Extract the (x, y) coordinate from the center of the cell holding the provided text.  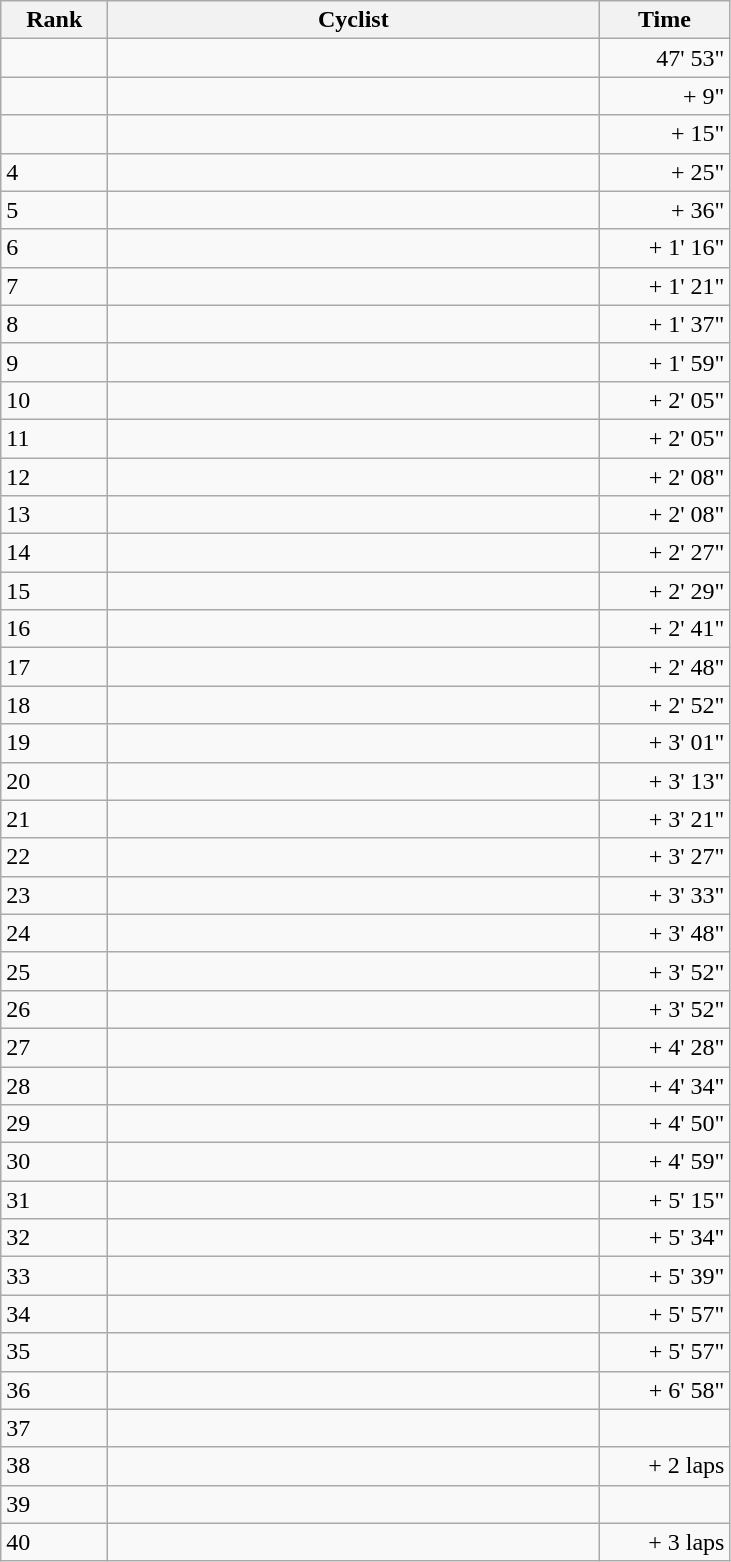
19 (54, 743)
15 (54, 591)
+ 2' 27" (664, 553)
8 (54, 324)
28 (54, 1085)
17 (54, 667)
+ 1' 59" (664, 362)
12 (54, 477)
+ 1' 37" (664, 324)
+ 4' 50" (664, 1124)
23 (54, 895)
+ 4' 34" (664, 1085)
+ 2' 29" (664, 591)
+ 4' 59" (664, 1162)
13 (54, 515)
+ 3 laps (664, 1542)
39 (54, 1504)
Rank (54, 20)
25 (54, 971)
36 (54, 1390)
34 (54, 1314)
24 (54, 933)
21 (54, 819)
37 (54, 1428)
+ 3' 13" (664, 781)
32 (54, 1238)
30 (54, 1162)
33 (54, 1276)
+ 3' 33" (664, 895)
6 (54, 248)
+ 2' 52" (664, 705)
11 (54, 438)
16 (54, 629)
9 (54, 362)
+ 5' 39" (664, 1276)
22 (54, 857)
Cyclist (354, 20)
14 (54, 553)
+ 2' 48" (664, 667)
20 (54, 781)
10 (54, 400)
+ 5' 15" (664, 1200)
+ 2 laps (664, 1466)
+ 15" (664, 134)
38 (54, 1466)
18 (54, 705)
+ 3' 27" (664, 857)
+ 4' 28" (664, 1047)
+ 2' 41" (664, 629)
31 (54, 1200)
+ 6' 58" (664, 1390)
26 (54, 1009)
7 (54, 286)
5 (54, 210)
+ 3' 21" (664, 819)
+ 3' 01" (664, 743)
4 (54, 172)
Time (664, 20)
+ 36" (664, 210)
+ 1' 21" (664, 286)
29 (54, 1124)
+ 5' 34" (664, 1238)
35 (54, 1352)
+ 25" (664, 172)
40 (54, 1542)
+ 3' 48" (664, 933)
27 (54, 1047)
+ 9" (664, 96)
+ 1' 16" (664, 248)
47' 53" (664, 58)
